Pinpoint the cell where the given text exists, returning its [X, Y] midpoint coordinate. 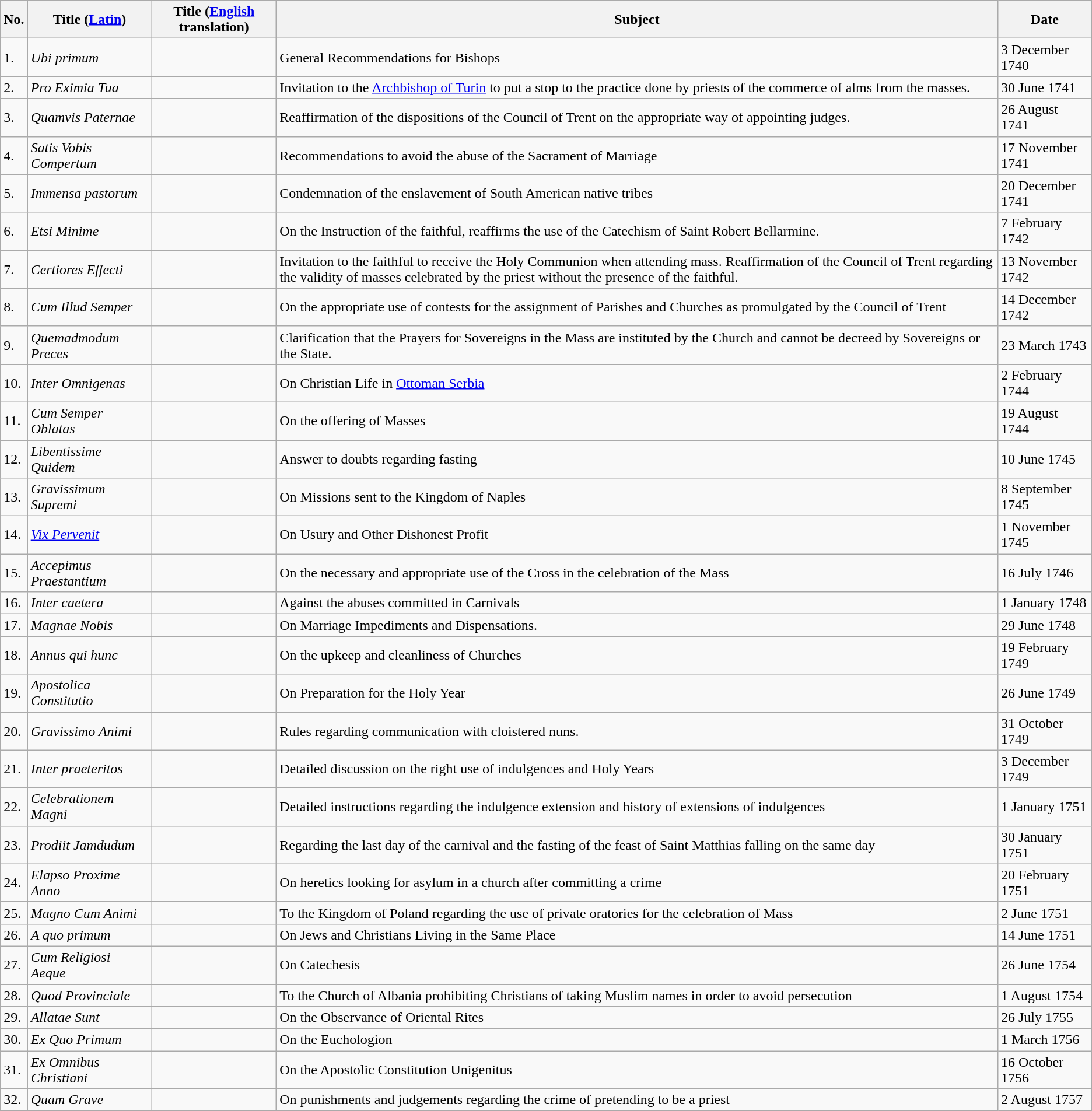
11. [14, 421]
6. [14, 231]
7 February 1742 [1044, 231]
16 October 1756 [1044, 1070]
19. [14, 693]
2 August 1757 [1044, 1100]
1 January 1751 [1044, 807]
1 March 1756 [1044, 1040]
8 September 1745 [1044, 497]
Cum Semper Oblatas [90, 421]
Subject [637, 20]
5. [14, 194]
Immensa pastorum [90, 194]
10 June 1745 [1044, 458]
Detailed discussion on the right use of indulgences and Holy Years [637, 769]
Certiores Effecti [90, 269]
20 February 1751 [1044, 883]
30. [14, 1040]
7. [14, 269]
On the Euchologion [637, 1040]
On the Apostolic Constitution Unigenitus [637, 1070]
Apostolica Constitutio [90, 693]
On the Instruction of the faithful, reaffirms the use of the Catechism of Saint Robert Bellarmine. [637, 231]
Rules regarding communication with cloistered nuns. [637, 731]
Inter caetera [90, 603]
On Christian Life in Ottoman Serbia [637, 383]
Date [1044, 20]
20. [14, 731]
Gravissimum Supremi [90, 497]
21. [14, 769]
2 June 1751 [1044, 913]
No. [14, 20]
17. [14, 625]
Cum Religiosi Aeque [90, 965]
23 March 1743 [1044, 345]
1 January 1748 [1044, 603]
Cum Illud Semper [90, 307]
Vix Pervenit [90, 535]
Reaffirmation of the dispositions of the Council of Trent on the appropriate way of appointing judges. [637, 118]
Quamvis Paternae [90, 118]
16. [14, 603]
25. [14, 913]
Title (English translation) [214, 20]
On Marriage Impediments and Dispensations. [637, 625]
Prodiit Jamdudum [90, 844]
Invitation to the Archbishop of Turin to put a stop to the practice done by priests of the commerce of alms from the masses. [637, 87]
10. [14, 383]
15. [14, 573]
On Jews and Christians Living in the Same Place [637, 935]
22. [14, 807]
1 August 1754 [1044, 996]
Quemadmodum Preces [90, 345]
Condemnation of the enslavement of South American native tribes [637, 194]
18. [14, 656]
Clarification that the Prayers for Sovereigns in the Mass are instituted by the Church and cannot be decreed by Sovereigns or the State. [637, 345]
30 June 1741 [1044, 87]
26 July 1755 [1044, 1018]
1. [14, 57]
On the appropriate use of contests for the assignment of Parishes and Churches as promulgated by the Council of Trent [637, 307]
9. [14, 345]
13. [14, 497]
On Catechesis [637, 965]
On Usury and Other Dishonest Profit [637, 535]
32. [14, 1100]
19 August 1744 [1044, 421]
On the Observance of Oriental Rites [637, 1018]
Quod Provinciale [90, 996]
Allatae Sunt [90, 1018]
24. [14, 883]
On the upkeep and cleanliness of Churches [637, 656]
On Preparation for the Holy Year [637, 693]
Detailed instructions regarding the indulgence extension and history of extensions of indulgences [637, 807]
On heretics looking for asylum in a church after committing a crime [637, 883]
13 November 1742 [1044, 269]
23. [14, 844]
Magno Cum Animi [90, 913]
Elapso Proxime Anno [90, 883]
27. [14, 965]
General Recommendations for Bishops [637, 57]
26 August 1741 [1044, 118]
3 December 1749 [1044, 769]
31 October 1749 [1044, 731]
On the necessary and appropriate use of the Cross in the celebration of the Mass [637, 573]
A quo primum [90, 935]
31. [14, 1070]
Satis Vobis Compertum [90, 155]
16 July 1746 [1044, 573]
17 November 1741 [1044, 155]
26. [14, 935]
Answer to doubts regarding fasting [637, 458]
1 November 1745 [1044, 535]
20 December 1741 [1044, 194]
28. [14, 996]
Against the abuses committed in Carnivals [637, 603]
Etsi Minime [90, 231]
2. [14, 87]
Ex Quo Primum [90, 1040]
Recommendations to avoid the abuse of the Sacrament of Marriage [637, 155]
12. [14, 458]
8. [14, 307]
3. [14, 118]
2 February 1744 [1044, 383]
Annus qui hunc [90, 656]
Regarding the last day of the carnival and the fasting of the feast of Saint Matthias falling on the same day [637, 844]
29. [14, 1018]
Inter Omnigenas [90, 383]
Quam Grave [90, 1100]
14 June 1751 [1044, 935]
4. [14, 155]
26 June 1754 [1044, 965]
19 February 1749 [1044, 656]
30 January 1751 [1044, 844]
To the Kingdom of Poland regarding the use of private oratories for the celebration of Mass [637, 913]
Ubi primum [90, 57]
On punishments and judgements regarding the crime of pretending to be a priest [637, 1100]
Inter praeteritos [90, 769]
Libentissime Quidem [90, 458]
To the Church of Albania prohibiting Christians of taking Muslim names in order to avoid persecution [637, 996]
On the offering of Masses [637, 421]
14 December 1742 [1044, 307]
Gravissimo Animi [90, 731]
26 June 1749 [1044, 693]
29 June 1748 [1044, 625]
14. [14, 535]
Magnae Nobis [90, 625]
Pro Eximia Tua [90, 87]
Ex Omnibus Christiani [90, 1070]
3 December 1740 [1044, 57]
On Missions sent to the Kingdom of Naples [637, 497]
Accepimus Praestantium [90, 573]
Celebrationem Magni [90, 807]
Title (Latin) [90, 20]
